Detect which cell encompasses the target text, then output its (x, y) center coordinate. 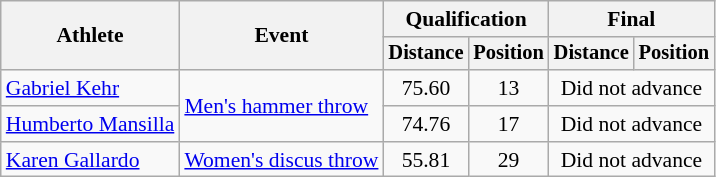
Athlete (90, 36)
74.76 (426, 124)
17 (508, 124)
Final (632, 19)
Men's hammer throw (281, 106)
13 (508, 88)
Event (281, 36)
Gabriel Kehr (90, 88)
Qualification (466, 19)
75.60 (426, 88)
Humberto Mansilla (90, 124)
